Output the (X, Y) coordinate of the center of the cell containing the given text.  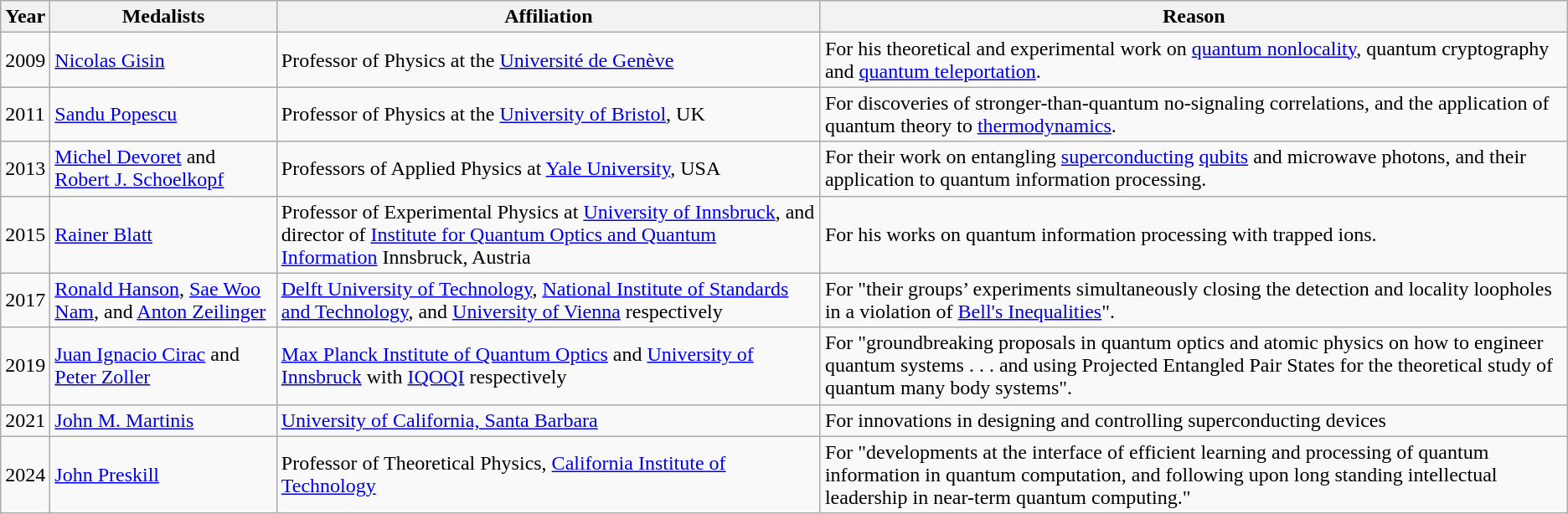
Max Planck Institute of Quantum Optics and University of Innsbruck with IQOQI respectively (548, 366)
Medalists (163, 17)
2024 (25, 475)
Sandu Popescu (163, 114)
2011 (25, 114)
John Preskill (163, 475)
For "their groups’ experiments simultaneously closing the detection and locality loopholes in a violation of Bell's Inequalities". (1194, 300)
For discoveries of stronger-than-quantum no-signaling correlations, and the application of quantum theory to thermodynamics. (1194, 114)
Professor of Physics at the University of Bristol, UK (548, 114)
For his works on quantum information processing with trapped ions. (1194, 234)
Professor of Theoretical Physics, California Institute of Technology (548, 475)
John M. Martinis (163, 420)
University of California, Santa Barbara (548, 420)
Professor of Experimental Physics at University of Innsbruck, and director of Institute for Quantum Optics and Quantum Information Innsbruck, Austria (548, 234)
Delft University of Technology, National Institute of Standards and Technology, and University of Vienna respectively (548, 300)
For innovations in designing and controlling superconducting devices (1194, 420)
2009 (25, 60)
Nicolas Gisin (163, 60)
Reason (1194, 17)
2015 (25, 234)
Professor of Physics at the Université de Genève (548, 60)
For their work on entangling superconducting qubits and microwave photons, and their application to quantum information processing. (1194, 169)
For his theoretical and experimental work on quantum nonlocality, quantum cryptography and quantum teleportation. (1194, 60)
2013 (25, 169)
2021 (25, 420)
Michel Devoret and Robert J. Schoelkopf (163, 169)
Juan Ignacio Cirac and Peter Zoller (163, 366)
Ronald Hanson, Sae Woo Nam, and Anton Zeilinger (163, 300)
Rainer Blatt (163, 234)
2017 (25, 300)
Year (25, 17)
2019 (25, 366)
Affiliation (548, 17)
Professors of Applied Physics at Yale University, USA (548, 169)
